Return (X, Y) of the center of cell containing provided text 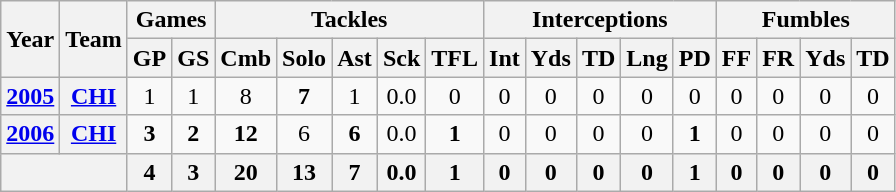
PD (694, 58)
Ast (355, 58)
GS (194, 58)
FF (736, 58)
12 (246, 134)
Cmb (246, 58)
TFL (455, 58)
Int (505, 58)
2005 (30, 96)
FR (778, 58)
Year (30, 39)
Interceptions (600, 20)
Tackles (350, 20)
2006 (30, 134)
Sck (401, 58)
Lng (647, 58)
Team (94, 39)
Solo (304, 58)
8 (246, 96)
2 (194, 134)
4 (149, 172)
13 (304, 172)
GP (149, 58)
20 (246, 172)
Fumbles (806, 20)
Games (170, 20)
